Detect which cell encompasses the target text, then output its (x, y) center coordinate. 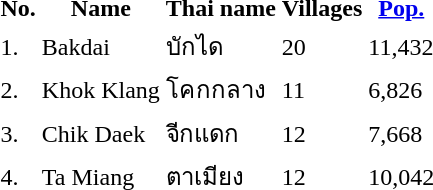
11 (322, 90)
20 (322, 46)
โคกกลาง (220, 90)
12 (322, 133)
Khok Klang (100, 90)
บักได (220, 46)
Bakdai (100, 46)
จีกแดก (220, 133)
Chik Daek (100, 133)
